Determine the [x, y] coordinate at the center of the cell enclosing the given text.  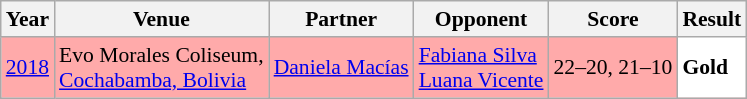
Venue [162, 19]
2018 [28, 68]
Year [28, 19]
22–20, 21–10 [614, 68]
Partner [342, 19]
Daniela Macías [342, 68]
Result [712, 19]
Gold [712, 68]
Opponent [482, 19]
Evo Morales Coliseum,Cochabamba, Bolivia [162, 68]
Score [614, 19]
Fabiana Silva Luana Vicente [482, 68]
